Provide the [x, y] coordinate of the cell's center where the given text is located.  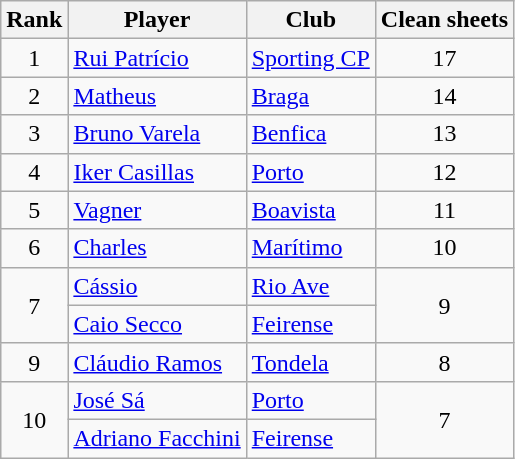
Boavista [310, 210]
Cláudio Ramos [157, 362]
17 [444, 58]
12 [444, 172]
Club [310, 20]
11 [444, 210]
Caio Secco [157, 324]
Sporting CP [310, 58]
Cássio [157, 286]
8 [444, 362]
Matheus [157, 96]
Braga [310, 96]
Adriano Facchini [157, 438]
Vagner [157, 210]
2 [34, 96]
4 [34, 172]
5 [34, 210]
Charles [157, 248]
Rank [34, 20]
Clean sheets [444, 20]
Rui Patrício [157, 58]
Rio Ave [310, 286]
13 [444, 134]
3 [34, 134]
14 [444, 96]
Tondela [310, 362]
6 [34, 248]
Benfica [310, 134]
Marítimo [310, 248]
Player [157, 20]
Bruno Varela [157, 134]
Iker Casillas [157, 172]
1 [34, 58]
José Sá [157, 400]
